Detect which cell encompasses the target text, then output its [x, y] center coordinate. 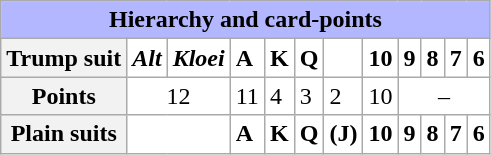
3 [309, 96]
2 [344, 96]
(J) [344, 134]
12 [178, 96]
Trump suit [64, 58]
Hierarchy and card-points [246, 20]
4 [279, 96]
– [444, 96]
11 [247, 96]
Plain suits [64, 134]
Alt [147, 58]
Points [64, 96]
Kloei [198, 58]
